Scan for the cell matching the given text and deliver its [x, y] coordinate at center. 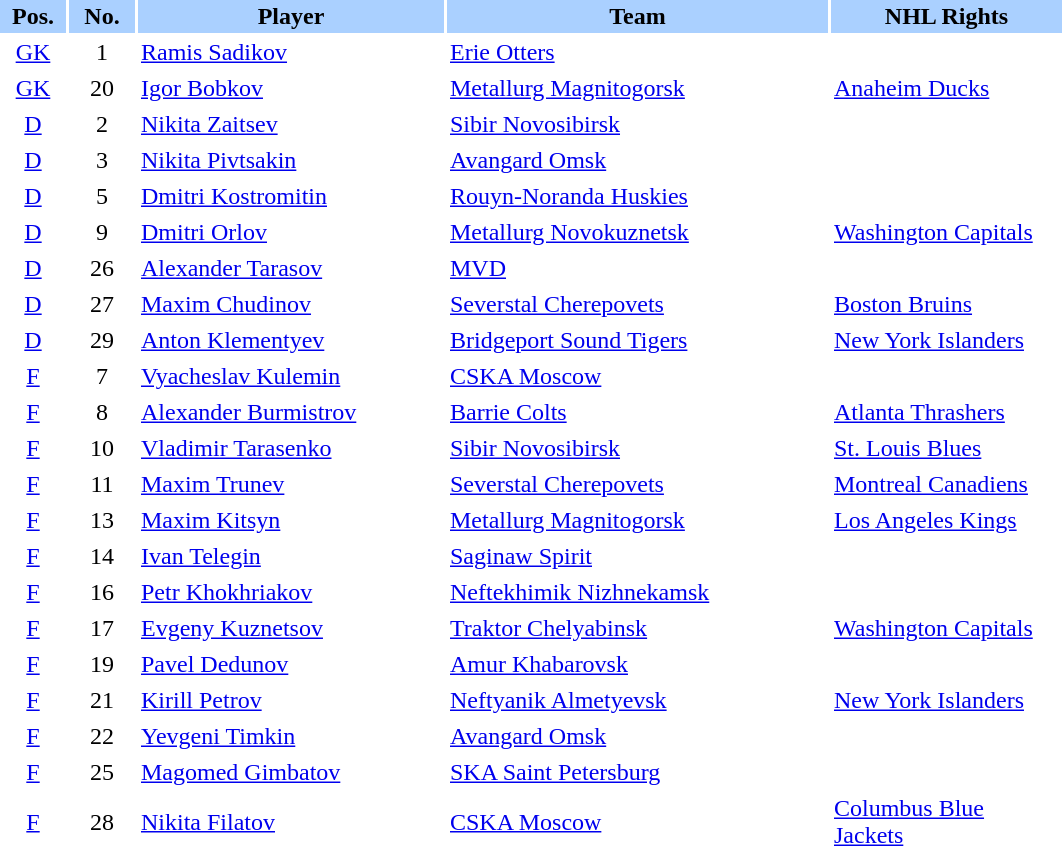
Igor Bobkov [291, 88]
Traktor Chelyabinsk [638, 628]
Alexander Tarasov [291, 268]
5 [102, 196]
Anaheim Ducks [946, 88]
20 [102, 88]
Nikita Zaitsev [291, 124]
7 [102, 376]
27 [102, 304]
19 [102, 664]
Erie Otters [638, 52]
Amur Khabarovsk [638, 664]
Maxim Kitsyn [291, 520]
CSKA Moscow [638, 376]
Team [638, 16]
2 [102, 124]
Magomed Gimbatov [291, 772]
10 [102, 448]
29 [102, 340]
Kirill Petrov [291, 700]
Boston Bruins [946, 304]
Metallurg Novokuznetsk [638, 232]
16 [102, 592]
25 [102, 772]
Saginaw Spirit [638, 556]
14 [102, 556]
Ivan Telegin [291, 556]
Pos. [33, 16]
Anton Klementyev [291, 340]
Neftyanik Almetyevsk [638, 700]
Nikita Pivtsakin [291, 160]
11 [102, 484]
Petr Khokhriakov [291, 592]
Neftekhimik Nizhnekamsk [638, 592]
Player [291, 16]
Vyacheslav Kulemin [291, 376]
22 [102, 736]
Bridgeport Sound Tigers [638, 340]
Rouyn-Noranda Huskies [638, 196]
21 [102, 700]
Vladimir Tarasenko [291, 448]
8 [102, 412]
Atlanta Thrashers [946, 412]
No. [102, 16]
NHL Rights [946, 16]
Yevgeni Timkin [291, 736]
17 [102, 628]
9 [102, 232]
St. Louis Blues [946, 448]
13 [102, 520]
Alexander Burmistrov [291, 412]
26 [102, 268]
Barrie Colts [638, 412]
Montreal Canadiens [946, 484]
Los Angeles Kings [946, 520]
3 [102, 160]
SKA Saint Petersburg [638, 772]
1 [102, 52]
Dmitri Orlov [291, 232]
Maxim Trunev [291, 484]
Dmitri Kostromitin [291, 196]
Pavel Dedunov [291, 664]
Evgeny Kuznetsov [291, 628]
Ramis Sadikov [291, 52]
Maxim Chudinov [291, 304]
MVD [638, 268]
